Identify which cell holds the provided text, then report its [X, Y] central coordinate. 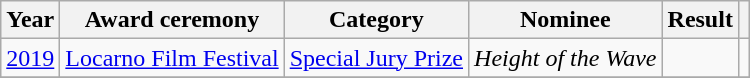
Locarno Film Festival [172, 58]
Category [376, 20]
2019 [30, 58]
Year [30, 20]
Result [700, 20]
Award ceremony [172, 20]
Height of the Wave [566, 58]
Special Jury Prize [376, 58]
Nominee [566, 20]
